Detect which cell encompasses the target text, then output its [x, y] center coordinate. 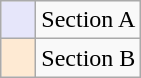
Section A [88, 20]
Section B [88, 58]
